Find where the given text appears and provide that cell's center as (x, y) coordinate. 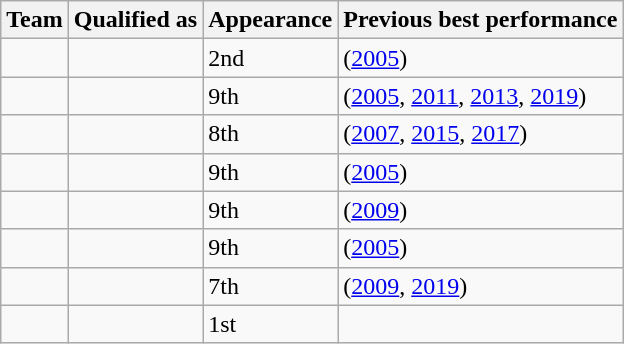
(2009, 2019) (480, 286)
(2009) (480, 210)
Appearance (270, 20)
(2005, 2011, 2013, 2019) (480, 96)
Team (35, 20)
7th (270, 286)
2nd (270, 58)
1st (270, 324)
Qualified as (135, 20)
(2007, 2015, 2017) (480, 134)
8th (270, 134)
Previous best performance (480, 20)
